Identify which cell holds the provided text, then report its (X, Y) central coordinate. 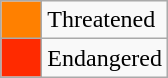
Endangered (105, 58)
Threatened (105, 20)
